Provide the [x, y] coordinate of the cell's center where the given text is located.  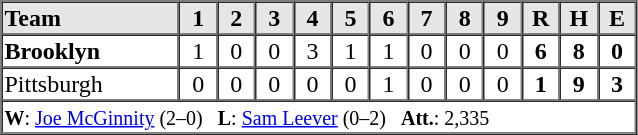
4 [312, 18]
Brooklyn [91, 50]
2 [236, 18]
7 [427, 18]
W: Joe McGinnity (2–0) L: Sam Leever (0–2) Att.: 2,335 [319, 116]
E [617, 18]
Team [91, 18]
Pittsburgh [91, 84]
H [579, 18]
R [541, 18]
5 [350, 18]
